Return the [x, y] coordinate for the center point of the cell that contains the specified text.  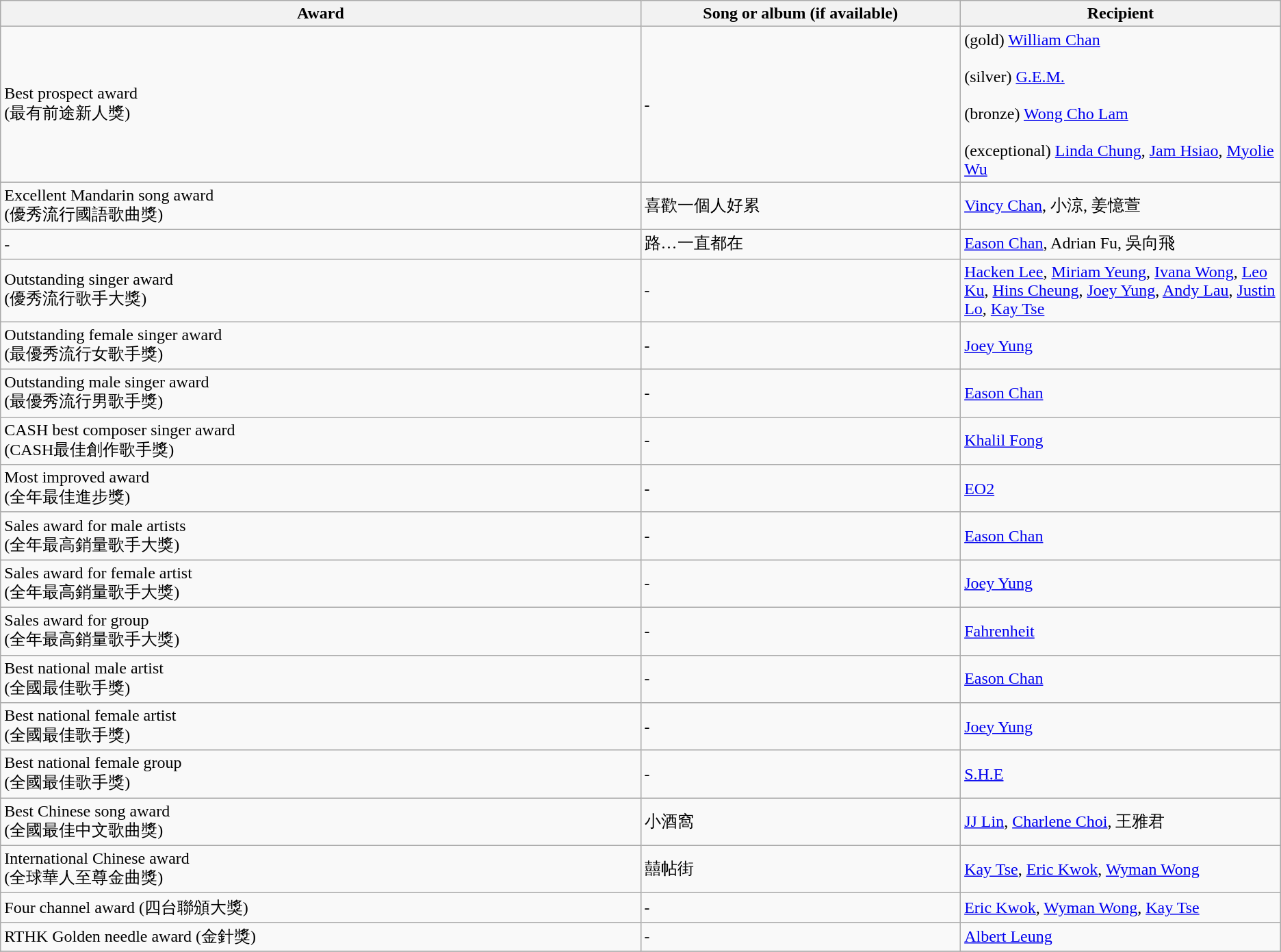
Excellent Mandarin song award(優秀流行國語歌曲獎) [320, 206]
小酒窩 [801, 822]
Most improved award(全年最佳進步獎) [320, 489]
Eason Chan, Adrian Fu, 吳向飛 [1121, 244]
Sales award for female artist(全年最高銷量歌手大獎) [320, 584]
(gold) William Chan(silver) G.E.M.(bronze) Wong Cho Lam(exceptional) Linda Chung, Jam Hsiao, Myolie Wu [1121, 104]
Outstanding singer award(優秀流行歌手大獎) [320, 290]
Kay Tse, Eric Kwok, Wyman Wong [1121, 869]
路…一直都在 [801, 244]
Eric Kwok, Wyman Wong, Kay Tse [1121, 908]
S.H.E [1121, 774]
Award [320, 14]
Vincy Chan, 小涼, 姜憶萱 [1121, 206]
Hacken Lee, Miriam Yeung, Ivana Wong, Leo Ku, Hins Cheung, Joey Yung, Andy Lau, Justin Lo, Kay Tse [1121, 290]
Best prospect award(最有前途新人獎) [320, 104]
Best national male artist(全國最佳歌手獎) [320, 679]
Khalil Fong [1121, 441]
Albert Leung [1121, 936]
Song or album (if available) [801, 14]
Recipient [1121, 14]
CASH best composer singer award(CASH最佳創作歌手獎) [320, 441]
Sales award for group(全年最高銷量歌手大獎) [320, 631]
EO2 [1121, 489]
喜歡一個人好累 [801, 206]
JJ Lin, Charlene Choi, 王雅君 [1121, 822]
囍帖街 [801, 869]
RTHK Golden needle award (金針獎) [320, 936]
Best national female group(全國最佳歌手獎) [320, 774]
Four channel award (四台聯頒大獎) [320, 908]
Outstanding female singer award(最優秀流行女歌手獎) [320, 346]
Best national female artist(全國最佳歌手獎) [320, 727]
Best Chinese song award(全國最佳中文歌曲獎) [320, 822]
Fahrenheit [1121, 631]
Sales award for male artists(全年最高銷量歌手大獎) [320, 536]
International Chinese award(全球華人至尊金曲獎) [320, 869]
Outstanding male singer award(最優秀流行男歌手獎) [320, 394]
